Return (x, y) of the center of cell containing provided text 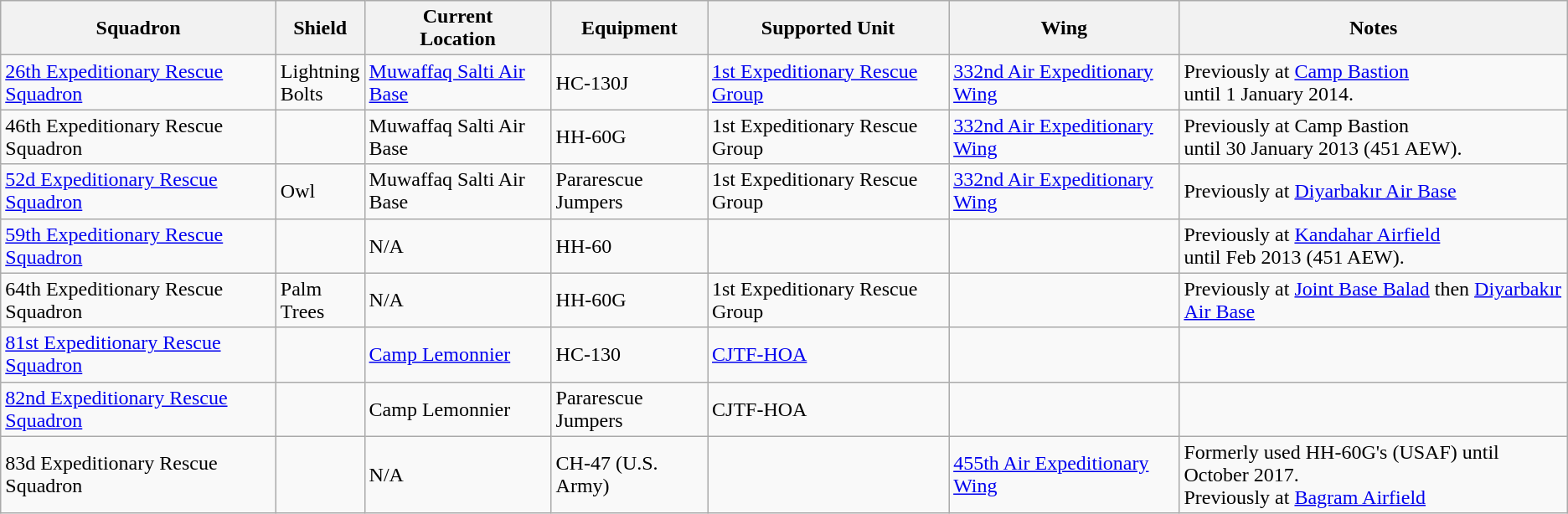
Shield (320, 28)
LightningBolts (320, 82)
Previously at Kandahar Airfield until Feb 2013 (451 AEW). (1374, 246)
Previously at Diyarbakır Air Base (1374, 191)
Squadron (139, 28)
PalmTrees (320, 300)
CurrentLocation (457, 28)
64th Expeditionary Rescue Squadron (139, 300)
26th Expeditionary Rescue Squadron (139, 82)
46th Expeditionary Rescue Squadron (139, 137)
CH-47 (U.S. Army) (629, 475)
82nd Expeditionary Rescue Squadron (139, 409)
Supported Unit (828, 28)
52d Expeditionary Rescue Squadron (139, 191)
Formerly used HH-60G's (USAF) until October 2017.Previously at Bagram Airfield (1374, 475)
Previously at Camp Bastionuntil 30 January 2013 (451 AEW). (1374, 137)
Owl (320, 191)
HH-60 (629, 246)
HC-130 (629, 355)
83d Expeditionary Rescue Squadron (139, 475)
81st Expeditionary Rescue Squadron (139, 355)
HC-130J (629, 82)
Wing (1064, 28)
Previously at Camp Bastionuntil 1 January 2014. (1374, 82)
59th Expeditionary Rescue Squadron (139, 246)
Notes (1374, 28)
Equipment (629, 28)
455th Air Expeditionary Wing (1064, 475)
Previously at Joint Base Balad then Diyarbakır Air Base (1374, 300)
